Identify which cell holds the provided text, then report its [x, y] central coordinate. 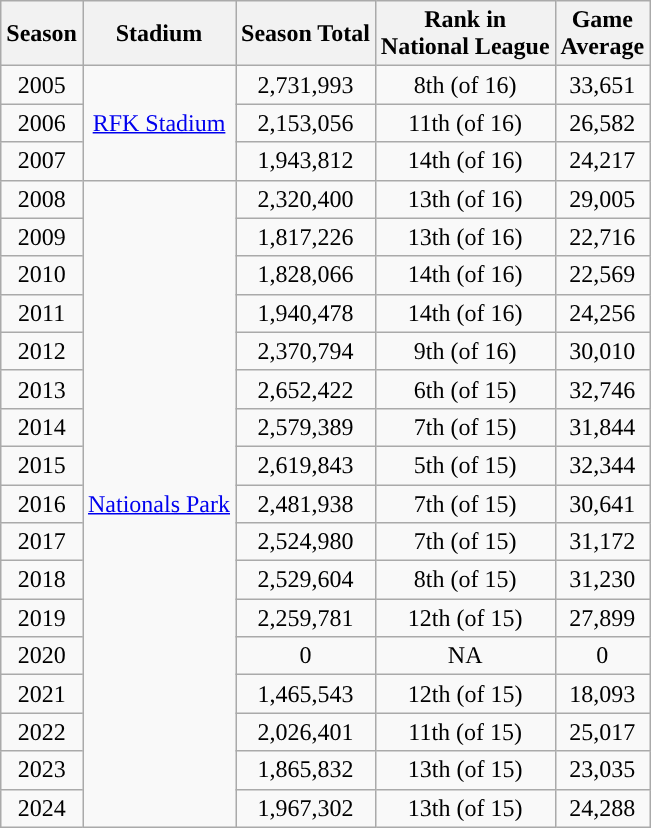
2,619,843 [306, 465]
2,529,604 [306, 580]
Stadium [158, 34]
2,524,980 [306, 542]
30,010 [602, 351]
22,569 [602, 275]
2012 [42, 351]
Season [42, 34]
1,940,478 [306, 313]
5th (of 15) [465, 465]
11th (of 15) [465, 732]
2024 [42, 808]
RFK Stadium [158, 123]
2,481,938 [306, 503]
8th (of 15) [465, 580]
2,370,794 [306, 351]
2014 [42, 427]
31,844 [602, 427]
2015 [42, 465]
2009 [42, 237]
32,746 [602, 389]
24,256 [602, 313]
1,865,832 [306, 770]
2,579,389 [306, 427]
22,716 [602, 237]
25,017 [602, 732]
6th (of 15) [465, 389]
2023 [42, 770]
29,005 [602, 199]
2010 [42, 275]
2011 [42, 313]
GameAverage [602, 34]
Rank inNational League [465, 34]
11th (of 16) [465, 123]
27,899 [602, 618]
33,651 [602, 85]
2,026,401 [306, 732]
26,582 [602, 123]
2019 [42, 618]
2016 [42, 503]
2018 [42, 580]
31,172 [602, 542]
24,288 [602, 808]
Nationals Park [158, 504]
2022 [42, 732]
30,641 [602, 503]
23,035 [602, 770]
1,465,543 [306, 694]
32,344 [602, 465]
2017 [42, 542]
8th (of 16) [465, 85]
2,259,781 [306, 618]
2,731,993 [306, 85]
2005 [42, 85]
2,320,400 [306, 199]
31,230 [602, 580]
1,967,302 [306, 808]
2007 [42, 161]
2008 [42, 199]
2,153,056 [306, 123]
18,093 [602, 694]
2006 [42, 123]
1,817,226 [306, 237]
9th (of 16) [465, 351]
2,652,422 [306, 389]
NA [465, 656]
2013 [42, 389]
Season Total [306, 34]
1,943,812 [306, 161]
1,828,066 [306, 275]
2020 [42, 656]
2021 [42, 694]
24,217 [602, 161]
